Capture the cell that displays the provided text and extract its [X, Y] central coordinate. 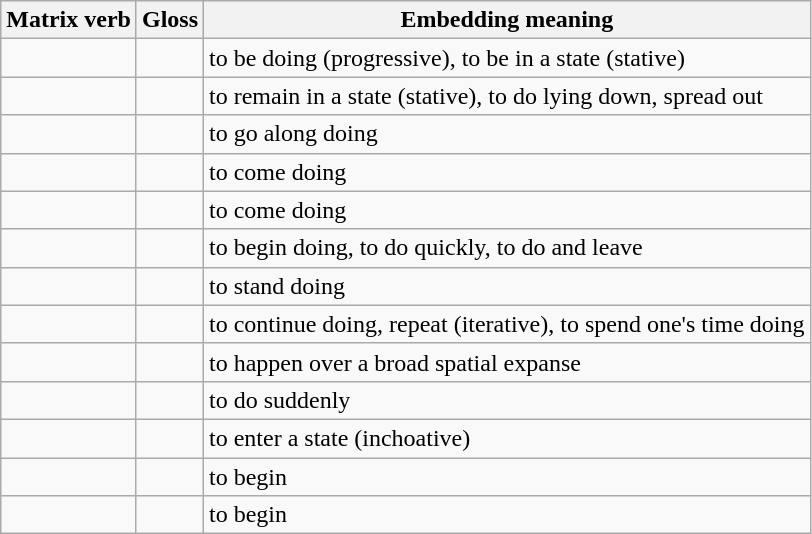
to go along doing [508, 134]
Matrix verb [69, 20]
to enter a state (inchoative) [508, 438]
to remain in a state (stative), to do lying down, spread out [508, 96]
Gloss [170, 20]
Embedding meaning [508, 20]
to continue doing, repeat (iterative), to spend one's time doing [508, 324]
to be doing (progressive), to be in a state (stative) [508, 58]
to stand doing [508, 286]
to happen over a broad spatial expanse [508, 362]
to do suddenly [508, 400]
to begin doing, to do quickly, to do and leave [508, 248]
